From the cell containing the given text, extract its center point as [x, y] coordinate. 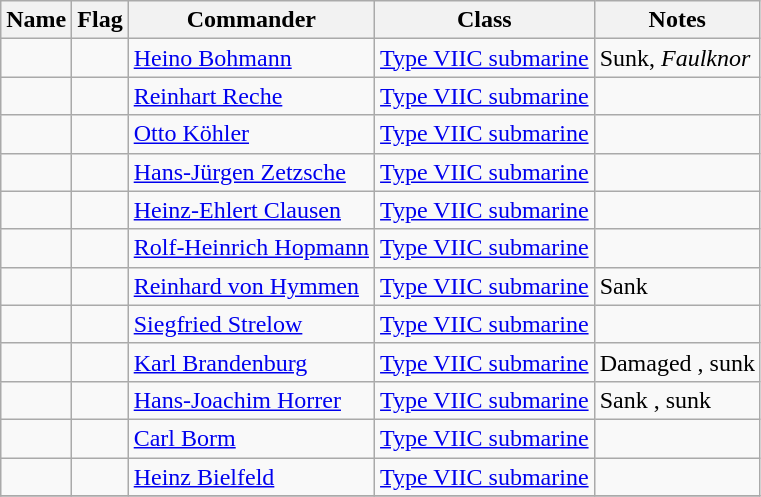
Siegfried Strelow [251, 324]
Heinz Bielfeld [251, 477]
Hans-Jürgen Zetzsche [251, 172]
Carl Borm [251, 438]
Heino Bohmann [251, 58]
Karl Brandenburg [251, 362]
Reinhart Reche [251, 96]
Heinz-Ehlert Clausen [251, 210]
Sank , sunk [677, 400]
Sank [677, 286]
Name [36, 20]
Reinhard von Hymmen [251, 286]
Hans-Joachim Horrer [251, 400]
Commander [251, 20]
Class [485, 20]
Otto Köhler [251, 134]
Damaged , sunk [677, 362]
Notes [677, 20]
Sunk, Faulknor [677, 58]
Flag [100, 20]
Rolf-Heinrich Hopmann [251, 248]
